Scan for the cell matching the given text and deliver its [x, y] coordinate at center. 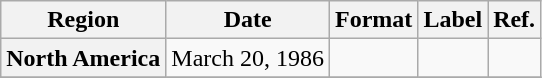
Format [373, 20]
Region [84, 20]
Date [248, 20]
Label [453, 20]
March 20, 1986 [248, 58]
Ref. [514, 20]
North America [84, 58]
